Extract the [x, y] coordinate from the center of the cell holding the provided text.  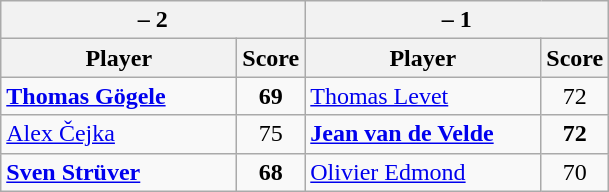
Thomas Gögele [119, 96]
69 [271, 96]
– 1 [457, 20]
Jean van de Velde [423, 134]
– 2 [153, 20]
Sven Strüver [119, 172]
68 [271, 172]
Thomas Levet [423, 96]
Olivier Edmond [423, 172]
Alex Čejka [119, 134]
70 [575, 172]
75 [271, 134]
